From the cell containing the given text, extract its center point as [X, Y] coordinate. 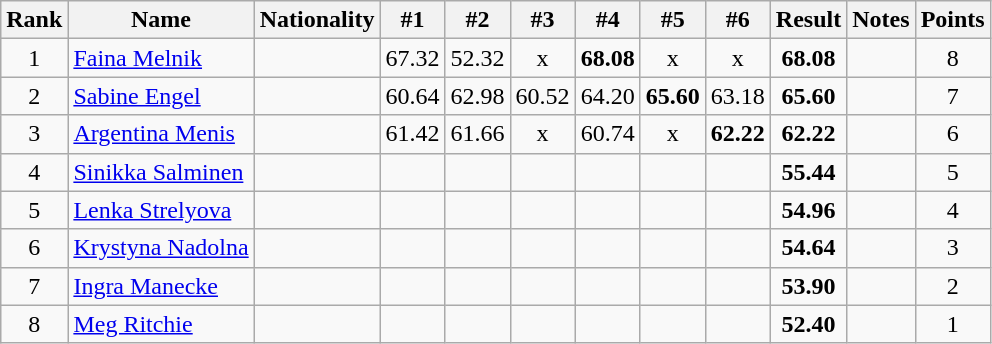
Points [952, 20]
60.74 [608, 134]
#6 [738, 20]
#1 [412, 20]
Argentina Menis [161, 134]
Meg Ritchie [161, 324]
54.96 [808, 210]
Krystyna Nadolna [161, 248]
60.52 [542, 96]
Notes [881, 20]
Rank [34, 20]
Lenka Strelyova [161, 210]
#3 [542, 20]
Nationality [317, 20]
60.64 [412, 96]
61.66 [478, 134]
#4 [608, 20]
54.64 [808, 248]
Sinikka Salminen [161, 172]
52.40 [808, 324]
62.98 [478, 96]
52.32 [478, 58]
Sabine Engel [161, 96]
63.18 [738, 96]
Faina Melnik [161, 58]
Name [161, 20]
53.90 [808, 286]
64.20 [608, 96]
#5 [672, 20]
55.44 [808, 172]
61.42 [412, 134]
#2 [478, 20]
67.32 [412, 58]
Ingra Manecke [161, 286]
Result [808, 20]
